Scan for the cell matching the given text and deliver its [x, y] coordinate at center. 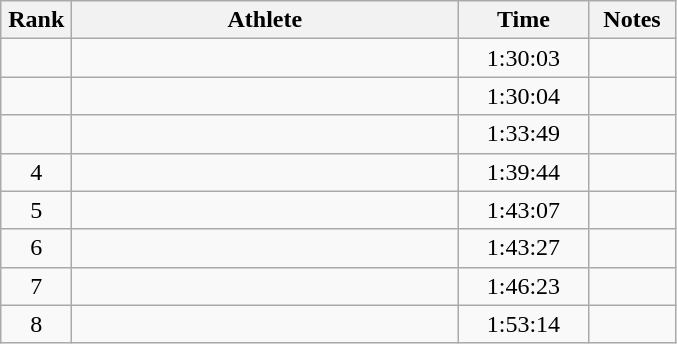
Rank [36, 20]
1:33:49 [524, 134]
Time [524, 20]
4 [36, 172]
Athlete [265, 20]
Notes [632, 20]
7 [36, 286]
1:43:27 [524, 248]
1:30:03 [524, 58]
5 [36, 210]
8 [36, 324]
1:46:23 [524, 286]
1:43:07 [524, 210]
6 [36, 248]
1:39:44 [524, 172]
1:30:04 [524, 96]
1:53:14 [524, 324]
